Return (X, Y) of the center of cell containing provided text 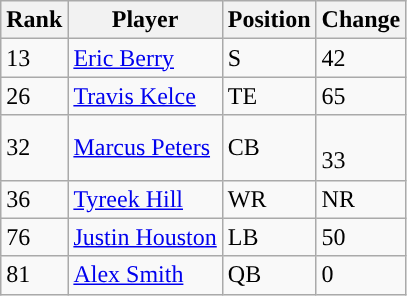
CB (269, 148)
QB (269, 275)
S (269, 58)
65 (361, 96)
26 (34, 96)
36 (34, 199)
Justin Houston (145, 237)
LB (269, 237)
33 (361, 148)
Position (269, 20)
WR (269, 199)
42 (361, 58)
Eric Berry (145, 58)
Player (145, 20)
Change (361, 20)
Alex Smith (145, 275)
Marcus Peters (145, 148)
32 (34, 148)
81 (34, 275)
Travis Kelce (145, 96)
0 (361, 275)
Rank (34, 20)
13 (34, 58)
50 (361, 237)
76 (34, 237)
TE (269, 96)
NR (361, 199)
Tyreek Hill (145, 199)
